Find where the given text appears and provide that cell's center as (X, Y) coordinate. 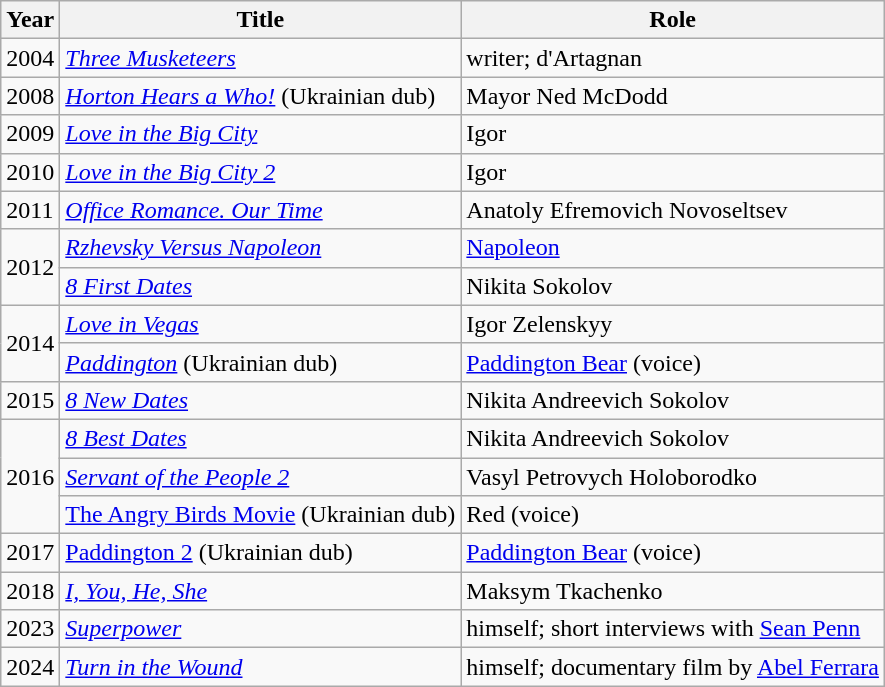
2008 (30, 96)
Rzhevsky Versus Napoleon (260, 248)
2010 (30, 172)
Love in the Big City (260, 134)
himself; documentary film by Abel Ferrara (673, 667)
2011 (30, 210)
2009 (30, 134)
Superpower (260, 629)
Mayor Ned McDodd (673, 96)
Title (260, 20)
2024 (30, 667)
Love in the Big City 2 (260, 172)
Horton Hears a Who! (Ukrainian dub) (260, 96)
Love in Vegas (260, 324)
The Angry Birds Movie (Ukrainian dub) (260, 515)
Nikita Sokolov (673, 286)
Office Romance. Our Time (260, 210)
himself; short interviews with Sean Penn (673, 629)
writer; d'Artagnan (673, 58)
2018 (30, 591)
2004 (30, 58)
Role (673, 20)
2015 (30, 400)
Three Musketeers (260, 58)
2016 (30, 476)
Vasyl Petrovych Holoborodko (673, 477)
Maksym Tkachenko (673, 591)
2017 (30, 553)
Red (voice) (673, 515)
2023 (30, 629)
Paddington (Ukrainian dub) (260, 362)
8 New Dates (260, 400)
8 First Dates (260, 286)
Servant of the People 2 (260, 477)
Napoleon (673, 248)
2014 (30, 343)
Turn in the Wound (260, 667)
Paddington 2 (Ukrainian dub) (260, 553)
Year (30, 20)
2012 (30, 267)
Anatoly Efremovich Novoseltsev (673, 210)
Igor Zelenskyy (673, 324)
I, You, He, She (260, 591)
8 Best Dates (260, 438)
